From the cell containing the given text, extract its center point as (X, Y) coordinate. 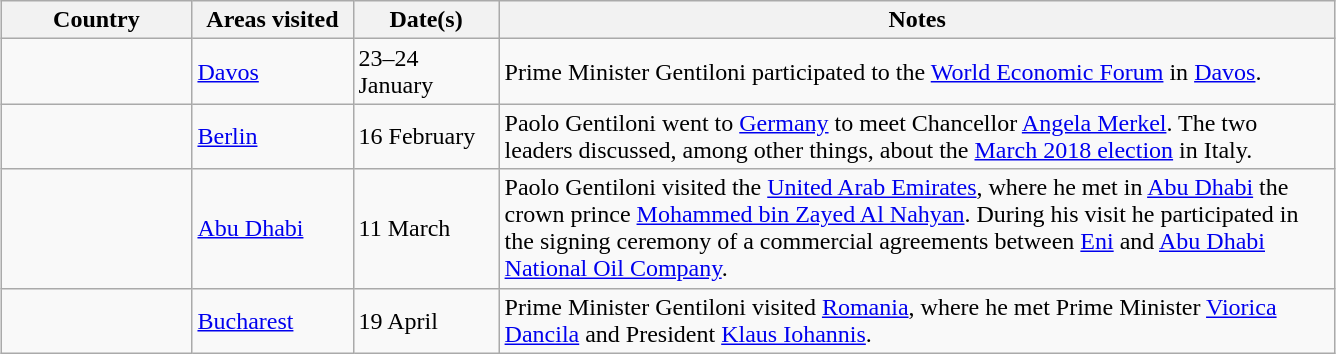
Date(s) (426, 20)
Bucharest (272, 320)
Areas visited (272, 20)
Prime Minister Gentiloni visited Romania, where he met Prime Minister Viorica Dancila and President Klaus Iohannis. (917, 320)
19 April (426, 320)
Country (96, 20)
23–24 January (426, 72)
16 February (426, 136)
Notes (917, 20)
11 March (426, 228)
Abu Dhabi (272, 228)
Berlin (272, 136)
Prime Minister Gentiloni participated to the World Economic Forum in Davos. (917, 72)
Davos (272, 72)
